Return the (x, y) coordinate for the center point of the cell that contains the specified text.  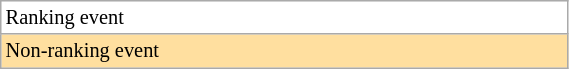
Ranking event (284, 17)
Non-ranking event (284, 51)
